Pinpoint the cell where the given text exists, returning its [x, y] midpoint coordinate. 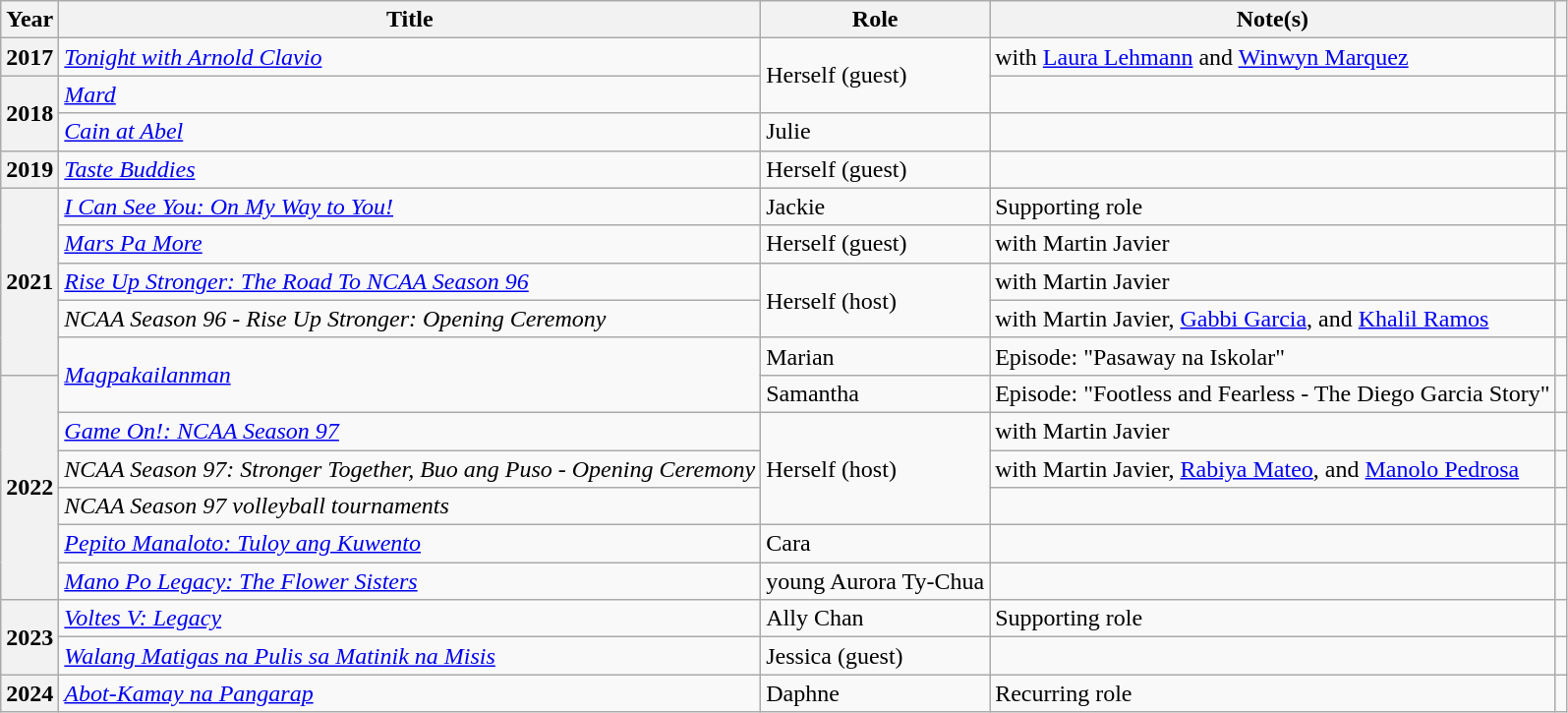
Jackie [875, 207]
Walang Matigas na Pulis sa Matinik na Misis [410, 656]
2021 [29, 281]
I Can See You: On My Way to You! [410, 207]
Daphne [875, 693]
with Martin Javier, Gabbi Garcia, and Khalil Ramos [1272, 319]
Magpakailanman [410, 375]
Samantha [875, 393]
Jessica (guest) [875, 656]
Tonight with Arnold Clavio [410, 57]
with Martin Javier, Rabiya Mateo, and Manolo Pedrosa [1272, 469]
with Laura Lehmann and Winwyn Marquez [1272, 57]
2017 [29, 57]
young Aurora Ty-Chua [875, 581]
Taste Buddies [410, 169]
Abot-Kamay na Pangarap [410, 693]
Cain at Abel [410, 132]
2022 [29, 487]
Marian [875, 356]
Mano Po Legacy: The Flower Sisters [410, 581]
2024 [29, 693]
Voltes V: Legacy [410, 619]
Year [29, 20]
2018 [29, 113]
NCAA Season 96 - Rise Up Stronger: Opening Ceremony [410, 319]
2019 [29, 169]
NCAA Season 97 volleyball tournaments [410, 506]
Mars Pa More [410, 244]
NCAA Season 97: Stronger Together, Buo ang Puso - Opening Ceremony [410, 469]
Mard [410, 94]
Game On!: NCAA Season 97 [410, 431]
Episode: "Footless and Fearless - The Diego Garcia Story" [1272, 393]
Ally Chan [875, 619]
Episode: "Pasaway na Iskolar" [1272, 356]
Role [875, 20]
Pepito Manaloto: Tuloy ang Kuwento [410, 544]
Rise Up Stronger: The Road To NCAA Season 96 [410, 281]
Title [410, 20]
Julie [875, 132]
Cara [875, 544]
Note(s) [1272, 20]
2023 [29, 637]
Recurring role [1272, 693]
